Scan for the cell matching the given text and deliver its [x, y] coordinate at center. 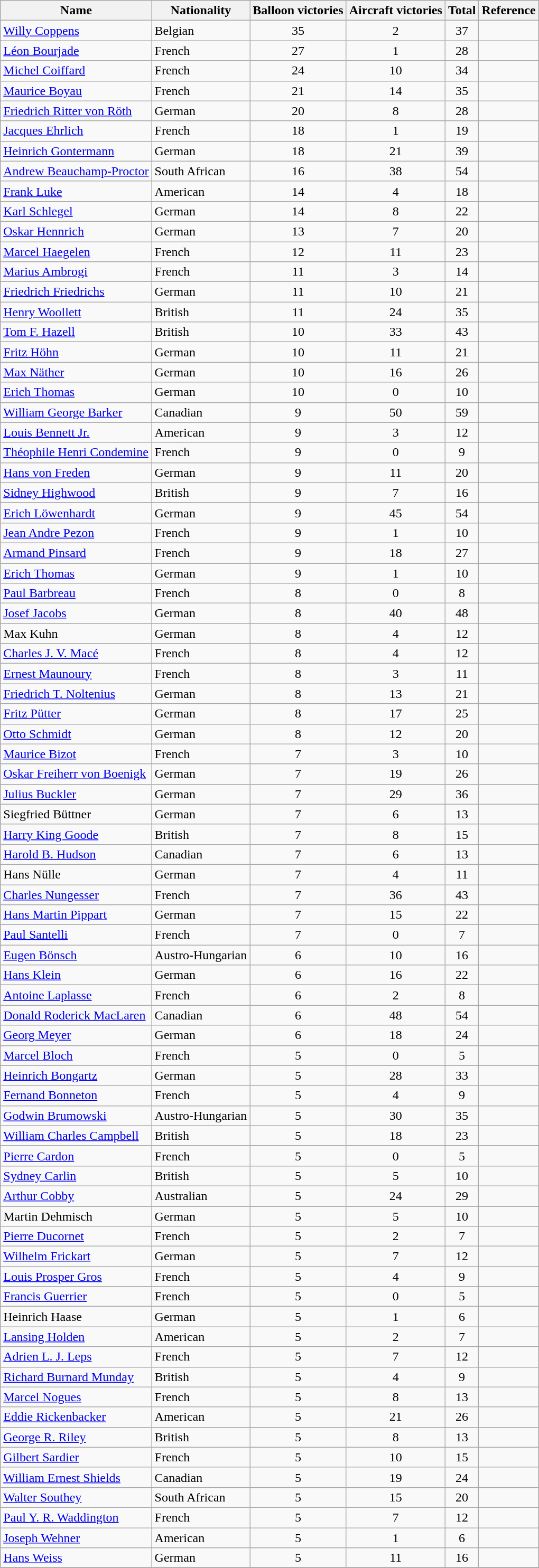
William George Barker [76, 412]
Name [76, 11]
37 [462, 31]
17 [395, 714]
Eugen Bönsch [76, 955]
Charles Nungesser [76, 895]
Heinrich Bongartz [76, 1075]
39 [462, 151]
Gilbert Sardier [76, 1457]
30 [395, 1116]
Willy Coppens [76, 31]
Donald Roderick MacLaren [76, 1015]
Aircraft victories [395, 11]
William Ernest Shields [76, 1477]
Pierre Ducornet [76, 1236]
Hans Nülle [76, 874]
Antoine Laplasse [76, 995]
45 [395, 513]
Erich Löwenhardt [76, 513]
Sydney Carlin [76, 1176]
Fritz Höhn [76, 352]
Louis Bennett Jr. [76, 432]
Marcel Nogues [76, 1397]
Friedrich Friedrichs [76, 292]
Georg Meyer [76, 1035]
Oskar Freiherr von Boenigk [76, 774]
Michel Coiffard [76, 71]
34 [462, 71]
38 [395, 171]
50 [395, 412]
Hans Martin Pippart [76, 915]
Paul Barbreau [76, 593]
Hans Klein [76, 975]
Marcel Haegelen [76, 252]
Heinrich Haase [76, 1317]
Hans Weiss [76, 1558]
Harold B. Hudson [76, 854]
Paul Santelli [76, 935]
Francis Guerrier [76, 1297]
Fritz Pütter [76, 714]
Adrien L. J. Leps [76, 1357]
Josef Jacobs [76, 613]
Charles J. V. Macé [76, 654]
Martin Dehmisch [76, 1216]
Henry Woollett [76, 312]
Julius Buckler [76, 794]
Siegfried Büttner [76, 814]
Maurice Bizot [76, 754]
Paul Y. R. Waddington [76, 1517]
Lansing Holden [76, 1337]
40 [395, 613]
Eddie Rickenbacker [76, 1417]
Marius Ambrogi [76, 272]
Pierre Cardon [76, 1156]
Total [462, 11]
Jacques Ehrlich [76, 131]
59 [462, 412]
Fernand Bonneton [76, 1095]
Otto Schmidt [76, 734]
Marcel Bloch [76, 1055]
Nationality [201, 11]
Oskar Hennrich [76, 231]
Belgian [201, 31]
Richard Burnard Munday [76, 1377]
Hans von Freden [76, 473]
Friedrich Ritter von Röth [76, 111]
Godwin Brumowski [76, 1116]
Balloon victories [298, 11]
Frank Luke [76, 191]
Armand Pinsard [76, 553]
Harry King Goode [76, 834]
Max Näther [76, 372]
Théophile Henri Condemine [76, 452]
Australian [201, 1196]
Maurice Boyau [76, 91]
Karl Schlegel [76, 211]
Wilhelm Frickart [76, 1257]
Heinrich Gontermann [76, 151]
Louis Prosper Gros [76, 1277]
Reference [508, 11]
Arthur Cobby [76, 1196]
Ernest Maunoury [76, 674]
Sidney Highwood [76, 493]
Joseph Wehner [76, 1538]
Tom F. Hazell [76, 332]
George R. Riley [76, 1437]
Jean Andre Pezon [76, 533]
Léon Bourjade [76, 51]
Friedrich T. Noltenius [76, 694]
25 [462, 714]
Andrew Beauchamp-Proctor [76, 171]
Max Kuhn [76, 634]
William Charles Campbell [76, 1136]
Walter Southey [76, 1497]
